Capture the cell that displays the provided text and extract its (X, Y) central coordinate. 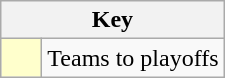
Key (112, 20)
Teams to playoffs (133, 58)
